Provide the [x, y] coordinate of the cell's center where the given text is located.  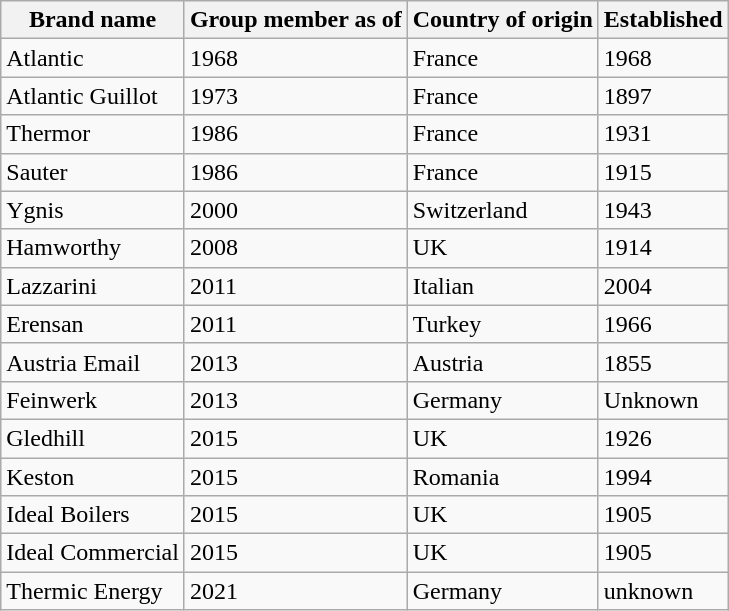
Brand name [93, 20]
1926 [663, 438]
1994 [663, 477]
2008 [296, 248]
1915 [663, 172]
Ideal Boilers [93, 515]
1914 [663, 248]
Group member as of [296, 20]
Romania [502, 477]
Italian [502, 286]
1943 [663, 210]
1855 [663, 362]
Feinwerk [93, 400]
Country of origin [502, 20]
Atlantic Guillot [93, 96]
Ygnis [93, 210]
Thermor [93, 134]
2000 [296, 210]
Established [663, 20]
1931 [663, 134]
Ideal Commercial [93, 553]
1897 [663, 96]
1966 [663, 324]
1973 [296, 96]
Thermic Energy [93, 591]
Sauter [93, 172]
Atlantic [93, 58]
Austria [502, 362]
Gledhill [93, 438]
Erensan [93, 324]
Hamworthy [93, 248]
Keston [93, 477]
2021 [296, 591]
Unknown [663, 400]
unknown [663, 591]
Lazzarini [93, 286]
Switzerland [502, 210]
Turkey [502, 324]
2004 [663, 286]
Austria Email [93, 362]
